Find where the given text appears and provide that cell's center as [X, Y] coordinate. 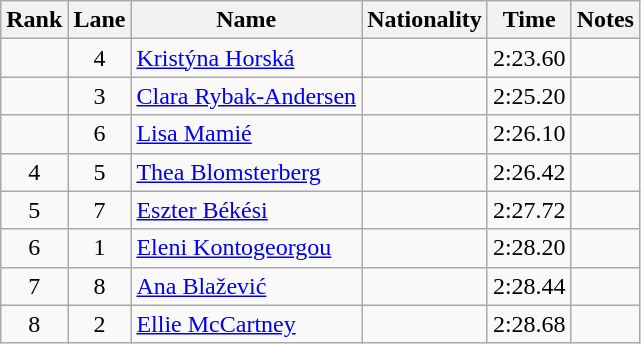
Name [246, 20]
2:26.42 [529, 172]
Eszter Békési [246, 210]
Clara Rybak-Andersen [246, 96]
Eleni Kontogeorgou [246, 248]
Ellie McCartney [246, 324]
2:25.20 [529, 96]
1 [100, 248]
3 [100, 96]
Notes [605, 20]
Lisa Mamié [246, 134]
Time [529, 20]
Thea Blomsterberg [246, 172]
Nationality [425, 20]
2:26.10 [529, 134]
Lane [100, 20]
Kristýna Horská [246, 58]
2:28.68 [529, 324]
Rank [34, 20]
Ana Blažević [246, 286]
2:27.72 [529, 210]
2 [100, 324]
2:28.44 [529, 286]
2:28.20 [529, 248]
2:23.60 [529, 58]
